Locate the cell with the specified text and output its [X, Y] center coordinate. 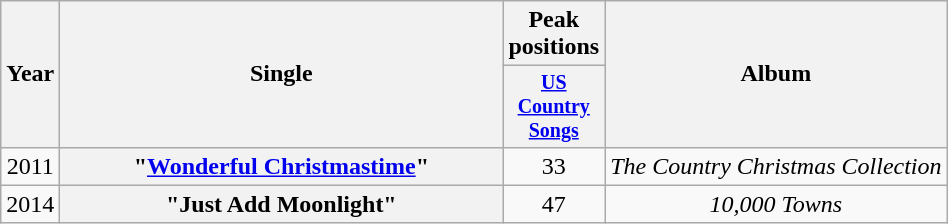
Year [30, 74]
10,000 Towns [776, 204]
Single [282, 74]
Album [776, 74]
47 [554, 204]
The Country Christmas Collection [776, 166]
"Just Add Moonlight" [282, 204]
2011 [30, 166]
33 [554, 166]
"Wonderful Christmastime" [282, 166]
US Country Songs [554, 106]
Peak positions [554, 34]
2014 [30, 204]
